Return (x, y) of the center of cell containing provided text 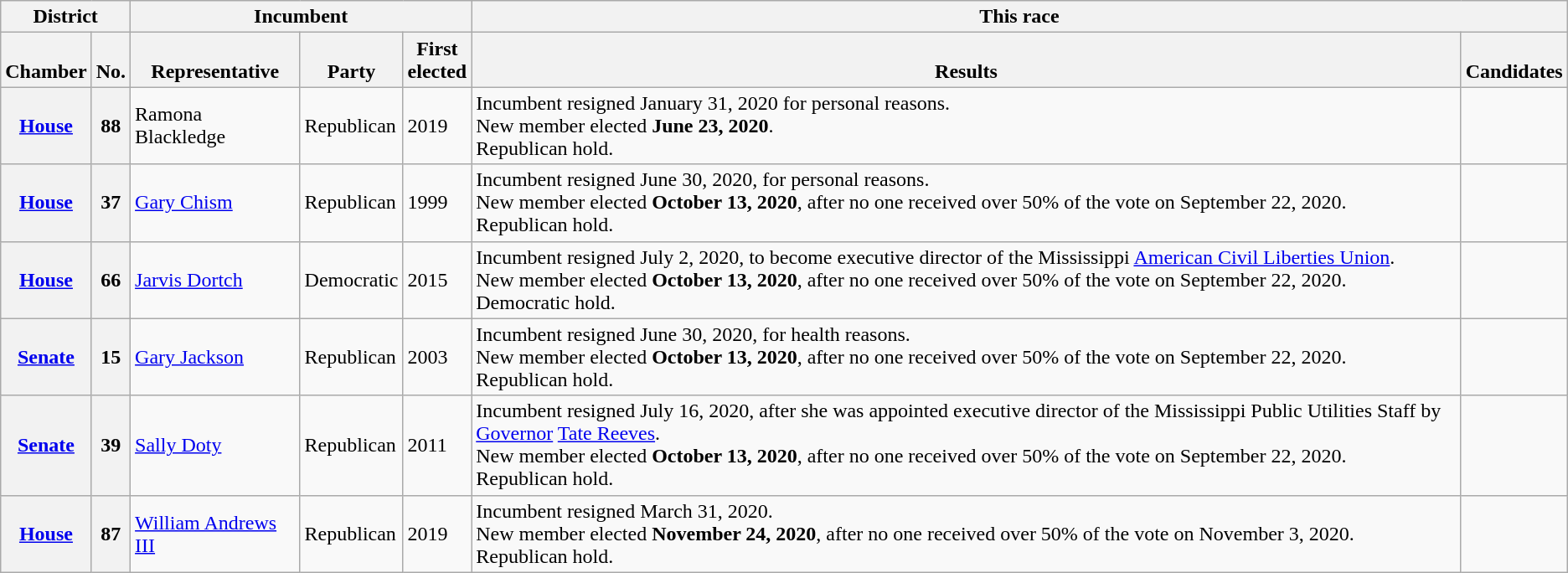
37 (111, 203)
1999 (437, 203)
87 (111, 534)
2011 (437, 446)
88 (111, 126)
2015 (437, 280)
Party (352, 60)
Incumbent resigned January 31, 2020 for personal reasons.New member elected June 23, 2020.Republican hold. (967, 126)
No. (111, 60)
Gary Jackson (215, 357)
66 (111, 280)
Firstelected (437, 60)
Candidates (1514, 60)
Sally Doty (215, 446)
Democratic (352, 280)
This race (1020, 17)
Chamber (46, 60)
2003 (437, 357)
Representative (215, 60)
Results (967, 60)
15 (111, 357)
Jarvis Dortch (215, 280)
Gary Chism (215, 203)
Ramona Blackledge (215, 126)
Incumbent (302, 17)
William Andrews III (215, 534)
39 (111, 446)
District (65, 17)
